Scan for the cell matching the given text and deliver its (X, Y) coordinate at center. 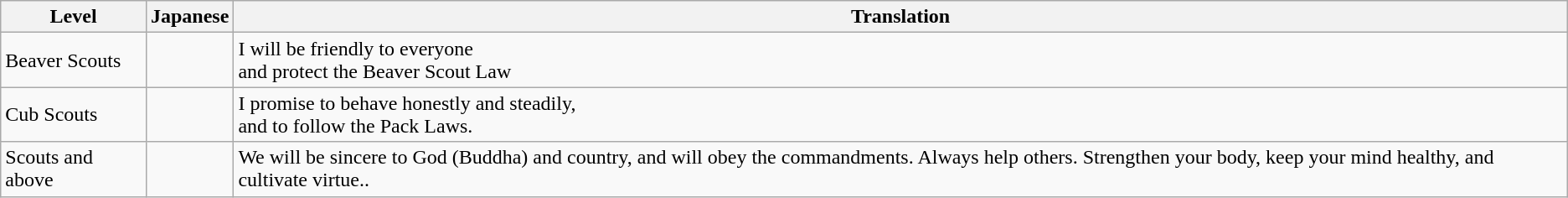
I will be friendly to everyoneand protect the Beaver Scout Law (900, 60)
Translation (900, 17)
Level (74, 17)
Beaver Scouts (74, 60)
I promise to behave honestly and steadily,and to follow the Pack Laws. (900, 114)
Scouts and above (74, 169)
Japanese (189, 17)
Cub Scouts (74, 114)
